Pinpoint the cell where the given text exists, returning its [x, y] midpoint coordinate. 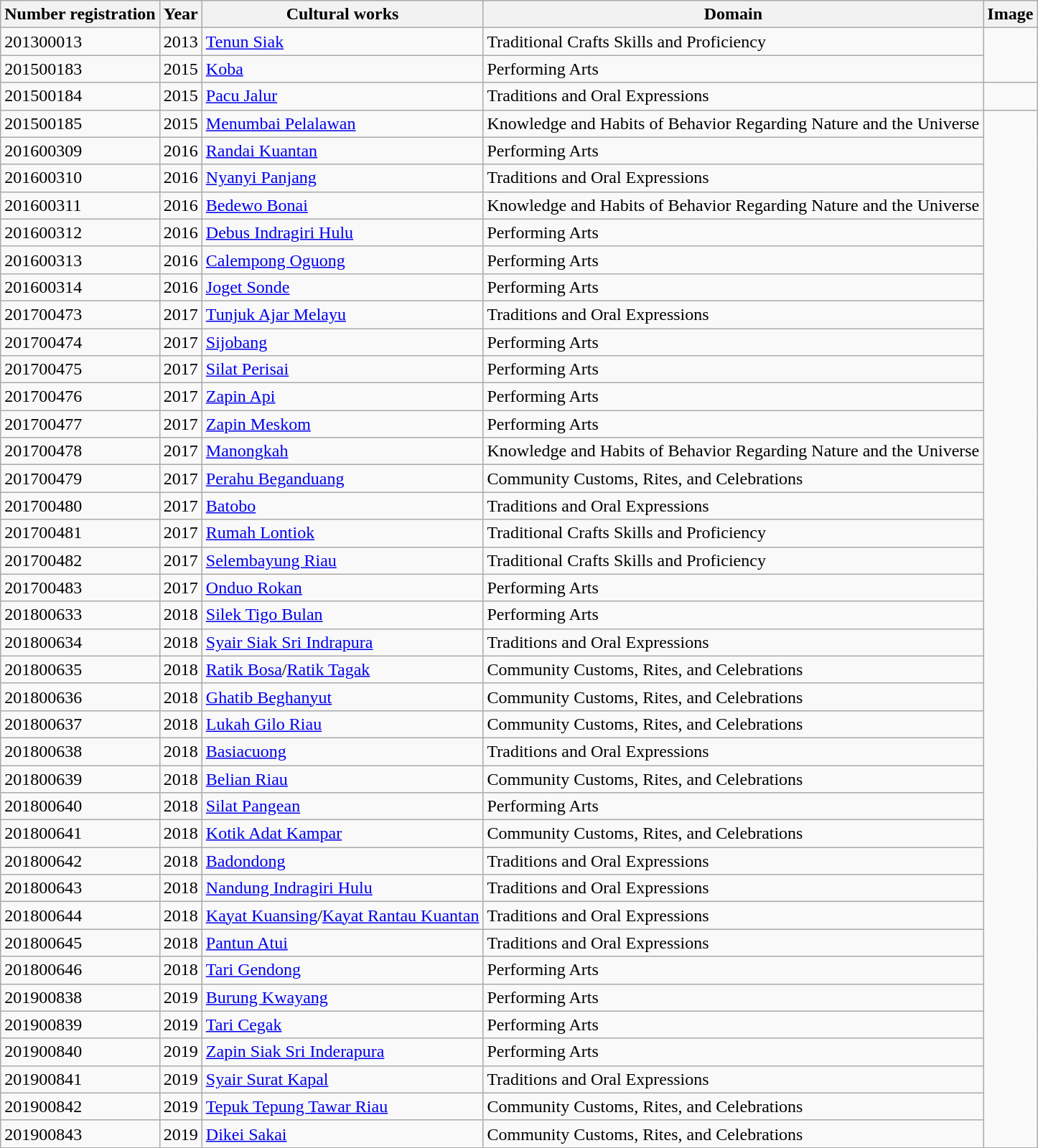
Image [1011, 14]
Syair Siak Sri Indrapura [342, 642]
Batobo [342, 506]
201900841 [80, 1079]
201700480 [80, 506]
201700481 [80, 533]
Ghatib Beghanyut [342, 697]
201900842 [80, 1106]
Burung Kwayang [342, 997]
Pacu Jalur [342, 96]
Kayat Kuansing/Kayat Rantau Kuantan [342, 916]
Joget Sonde [342, 287]
Ratik Bosa/Ratik Tagak [342, 669]
Pantun Atui [342, 943]
201500185 [80, 123]
Badondong [342, 861]
Perahu Beganduang [342, 479]
Zapin Meskom [342, 424]
201800633 [80, 615]
201700477 [80, 424]
Zapin Api [342, 397]
Randai Kuantan [342, 151]
201700478 [80, 451]
201600309 [80, 151]
201800640 [80, 806]
Silek Tigo Bulan [342, 615]
201600310 [80, 178]
Basiacuong [342, 751]
201800638 [80, 751]
201500183 [80, 69]
Nandung Indragiri Hulu [342, 888]
Cultural works [342, 14]
Nyanyi Panjang [342, 178]
201800641 [80, 834]
Tari Gendong [342, 970]
Menumbai Pelalawan [342, 123]
Debus Indragiri Hulu [342, 232]
Syair Surat Kapal [342, 1079]
201700476 [80, 397]
Number registration [80, 14]
201700479 [80, 479]
201900840 [80, 1052]
Selembayung Riau [342, 560]
201700473 [80, 314]
Onduo Rokan [342, 588]
Domain [734, 14]
201500184 [80, 96]
Silat Pangean [342, 806]
201800637 [80, 724]
Belian Riau [342, 778]
201700482 [80, 560]
Tari Cegak [342, 1025]
201800642 [80, 861]
201900838 [80, 997]
201800635 [80, 669]
201800634 [80, 642]
Lukah Gilo Riau [342, 724]
201800645 [80, 943]
201600313 [80, 260]
201300013 [80, 42]
201800639 [80, 778]
Dikei Sakai [342, 1134]
201800643 [80, 888]
Rumah Lontiok [342, 533]
Calempong Oguong [342, 260]
Silat Perisai [342, 370]
201600311 [80, 205]
Koba [342, 69]
Sijobang [342, 342]
201800636 [80, 697]
Year [181, 14]
Zapin Siak Sri Inderapura [342, 1052]
201600312 [80, 232]
Bedewo Bonai [342, 205]
201900843 [80, 1134]
Manongkah [342, 451]
Tepuk Tepung Tawar Riau [342, 1106]
2013 [181, 42]
Kotik Adat Kampar [342, 834]
201800644 [80, 916]
201700475 [80, 370]
201700474 [80, 342]
201900839 [80, 1025]
201800646 [80, 970]
Tunjuk Ajar Melayu [342, 314]
Tenun Siak [342, 42]
201700483 [80, 588]
201600314 [80, 287]
